Identify which cell holds the provided text, then report its (x, y) central coordinate. 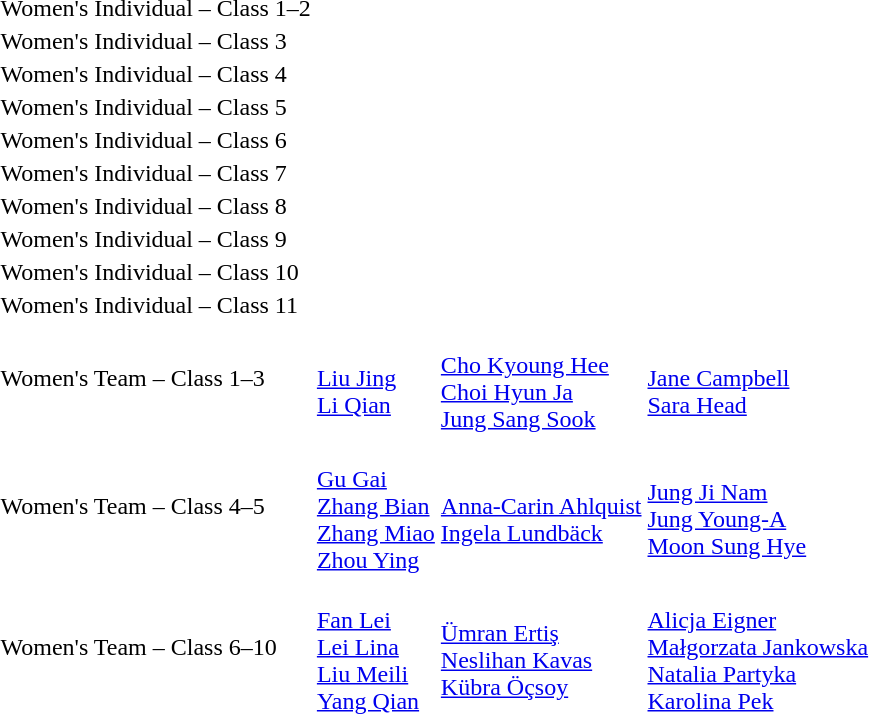
Cho Kyoung HeeChoi Hyun JaJung Sang Sook (541, 378)
Gu GaiZhang BianZhang MiaoZhou Ying (376, 506)
Liu JingLi Qian (376, 378)
Anna-Carin AhlquistIngela Lundbäck (541, 506)
